From the cell containing the given text, extract its center point as [X, Y] coordinate. 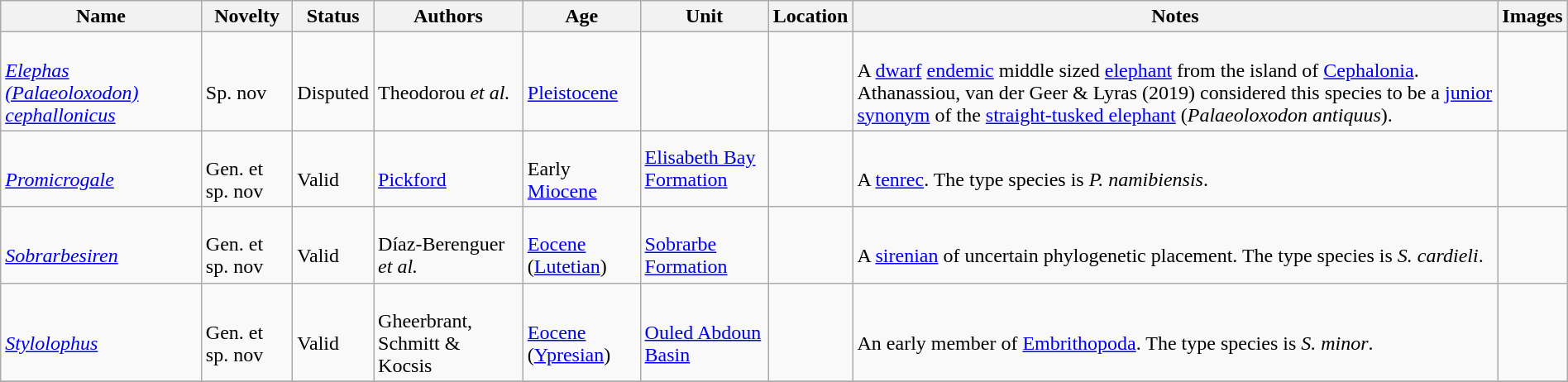
Eocene (Lutetian) [581, 245]
Notes [1175, 17]
Images [1532, 17]
Díaz-Berenguer et al. [448, 245]
Name [101, 17]
A tenrec. The type species is P. namibiensis. [1175, 169]
An early member of Embrithopoda. The type species is S. minor. [1175, 332]
Location [810, 17]
Status [333, 17]
Stylolophus [101, 332]
Disputed [333, 81]
Elisabeth Bay Formation [705, 169]
Sp. nov [246, 81]
Pickford [448, 169]
Promicrogale [101, 169]
Age [581, 17]
Sobrarbesiren [101, 245]
Theodorou et al. [448, 81]
Unit [705, 17]
Pleistocene [581, 81]
Gheerbrant, Schmitt & Kocsis [448, 332]
Authors [448, 17]
A sirenian of uncertain phylogenetic placement. The type species is S. cardieli. [1175, 245]
Novelty [246, 17]
Elephas (Palaeoloxodon) cephallonicus [101, 81]
Eocene (Ypresian) [581, 332]
Sobrarbe Formation [705, 245]
Early Miocene [581, 169]
Ouled Abdoun Basin [705, 332]
